Detect which cell encompasses the target text, then output its [x, y] center coordinate. 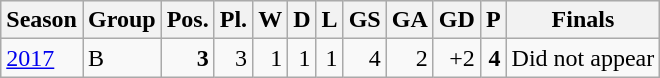
Season [42, 20]
2 [410, 58]
+2 [456, 58]
GA [410, 20]
B [122, 58]
Pos. [188, 20]
W [270, 20]
GS [364, 20]
L [330, 20]
Finals [583, 20]
D [302, 20]
P [493, 20]
Pl. [233, 20]
Group [122, 20]
Did not appear [583, 58]
GD [456, 20]
2017 [42, 58]
